Provide the [X, Y] coordinate of the cell's center where the given text is located.  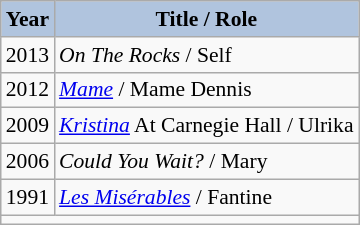
Mame / Mame Dennis [206, 90]
2013 [28, 55]
2009 [28, 126]
Kristina At Carnegie Hall / Ulrika [206, 126]
Title / Role [206, 19]
2006 [28, 162]
Les Misérables / Fantine [206, 197]
1991 [28, 197]
Year [28, 19]
Could You Wait? / Mary [206, 162]
2012 [28, 90]
On The Rocks / Self [206, 55]
